Output the (x, y) coordinate of the center of the cell containing the given text.  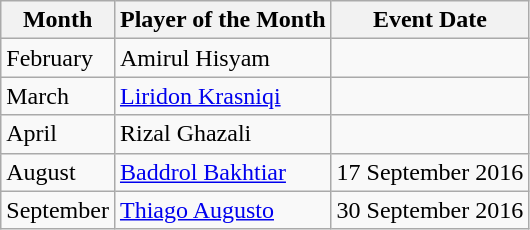
Liridon Krasniqi (222, 96)
30 September 2016 (430, 210)
Player of the Month (222, 20)
17 September 2016 (430, 172)
Rizal Ghazali (222, 134)
September (58, 210)
Thiago Augusto (222, 210)
March (58, 96)
April (58, 134)
Month (58, 20)
Amirul Hisyam (222, 58)
February (58, 58)
Baddrol Bakhtiar (222, 172)
Event Date (430, 20)
August (58, 172)
